Capture the cell that displays the provided text and extract its [x, y] central coordinate. 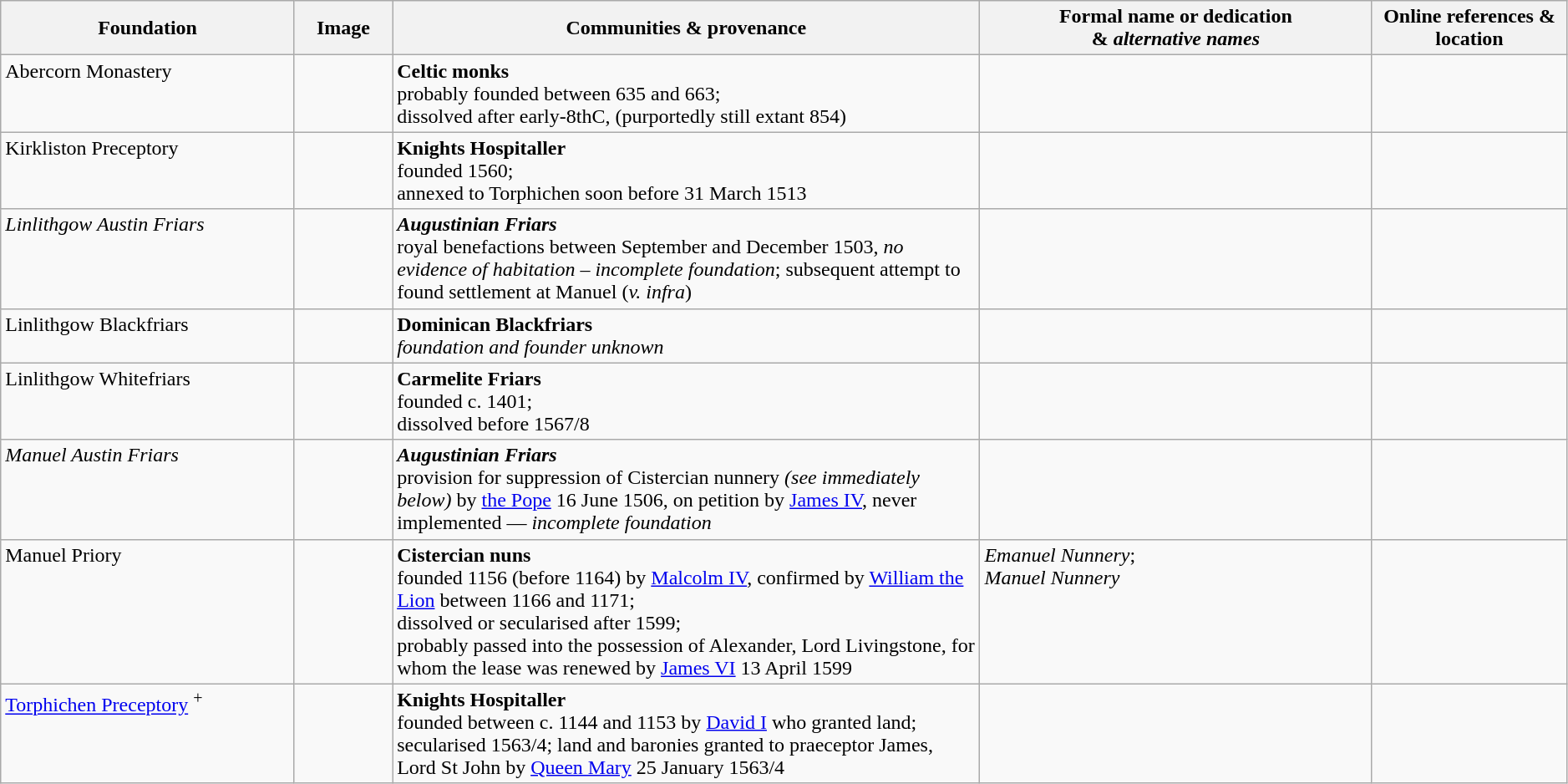
Image [343, 28]
Dominican Blackfriarsfoundation and founder unknown [687, 336]
Linlithgow Austin Friars [148, 259]
Linlithgow Blackfriars [148, 336]
Knights Hospitallerfounded 1560;annexed to Torphichen soon before 31 March 1513 [687, 171]
Foundation [148, 28]
Manuel Priory [148, 612]
Celtic monksprobably founded between 635 and 663;dissolved after early-8thC, (purportedly still extant 854) [687, 94]
Carmelite Friars founded c. 1401;dissolved before 1567/8 [687, 401]
Formal name or dedication & alternative names [1176, 28]
Linlithgow Whitefriars [148, 401]
Online references & location [1469, 28]
Kirkliston Preceptory [148, 171]
Torphichen Preceptory + [148, 734]
Manuel Austin Friars [148, 490]
Communities & provenance [687, 28]
Abercorn Monastery [148, 94]
Emanuel Nunnery;Manuel Nunnery [1176, 612]
